Scan for the cell matching the given text and deliver its [x, y] coordinate at center. 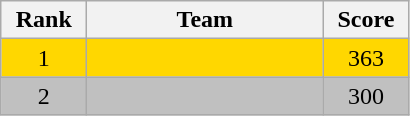
363 [366, 58]
Team [205, 20]
2 [44, 96]
1 [44, 58]
Score [366, 20]
300 [366, 96]
Rank [44, 20]
